Locate the cell with the specified text and output its (X, Y) center coordinate. 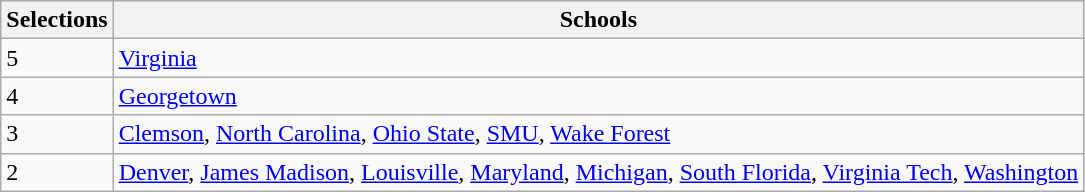
Schools (598, 20)
4 (57, 96)
Virginia (598, 58)
3 (57, 134)
Selections (57, 20)
Denver, James Madison, Louisville, Maryland, Michigan, South Florida, Virginia Tech, Washington (598, 172)
5 (57, 58)
2 (57, 172)
Clemson, North Carolina, Ohio State, SMU, Wake Forest (598, 134)
Georgetown (598, 96)
